Return the (x, y) coordinate for the center point of the cell that contains the specified text.  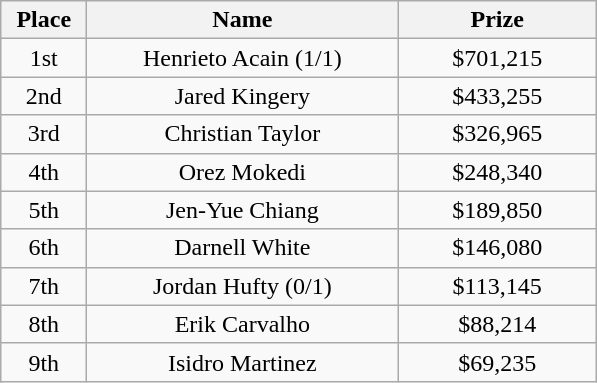
Prize (498, 20)
Jordan Hufty (0/1) (242, 286)
3rd (44, 134)
Erik Carvalho (242, 324)
Christian Taylor (242, 134)
$433,255 (498, 96)
Name (242, 20)
$146,080 (498, 248)
$326,965 (498, 134)
Jen-Yue Chiang (242, 210)
4th (44, 172)
$248,340 (498, 172)
Place (44, 20)
Henrieto Acain (1/1) (242, 58)
Jared Kingery (242, 96)
5th (44, 210)
7th (44, 286)
$701,215 (498, 58)
$88,214 (498, 324)
Darnell White (242, 248)
8th (44, 324)
6th (44, 248)
$189,850 (498, 210)
$113,145 (498, 286)
9th (44, 362)
Orez Mokedi (242, 172)
$69,235 (498, 362)
2nd (44, 96)
Isidro Martinez (242, 362)
1st (44, 58)
